Return [X, Y] of the center of cell containing provided text 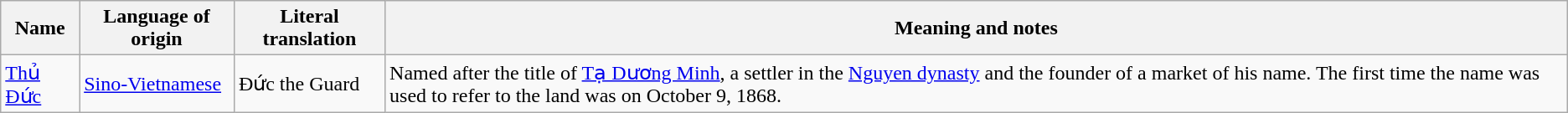
Language of origin [157, 28]
Literal translation [309, 28]
Đức the Guard [309, 84]
Sino-Vietnamese [157, 84]
Name [40, 28]
Thủ Đức [40, 84]
Meaning and notes [977, 28]
